Locate the cell with the specified text and output its (X, Y) center coordinate. 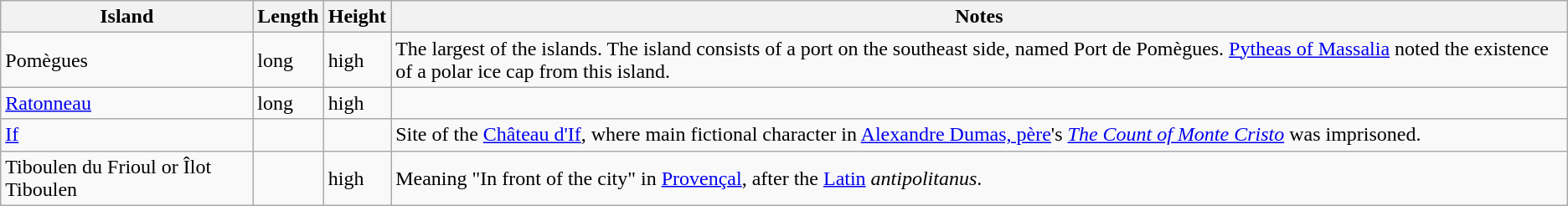
Notes (980, 17)
Meaning "In front of the city" in Provençal, after the Latin antipolitanus. (980, 178)
Height (357, 17)
Pomègues (127, 60)
Length (288, 17)
Site of the Château d'If, where main fictional character in Alexandre Dumas, père's The Count of Monte Cristo was imprisoned. (980, 135)
Tiboulen du Frioul or Îlot Tiboulen (127, 178)
If (127, 135)
Island (127, 17)
Ratonneau (127, 103)
